Search for the cell housing the specified text and yield its [x, y] center coordinate. 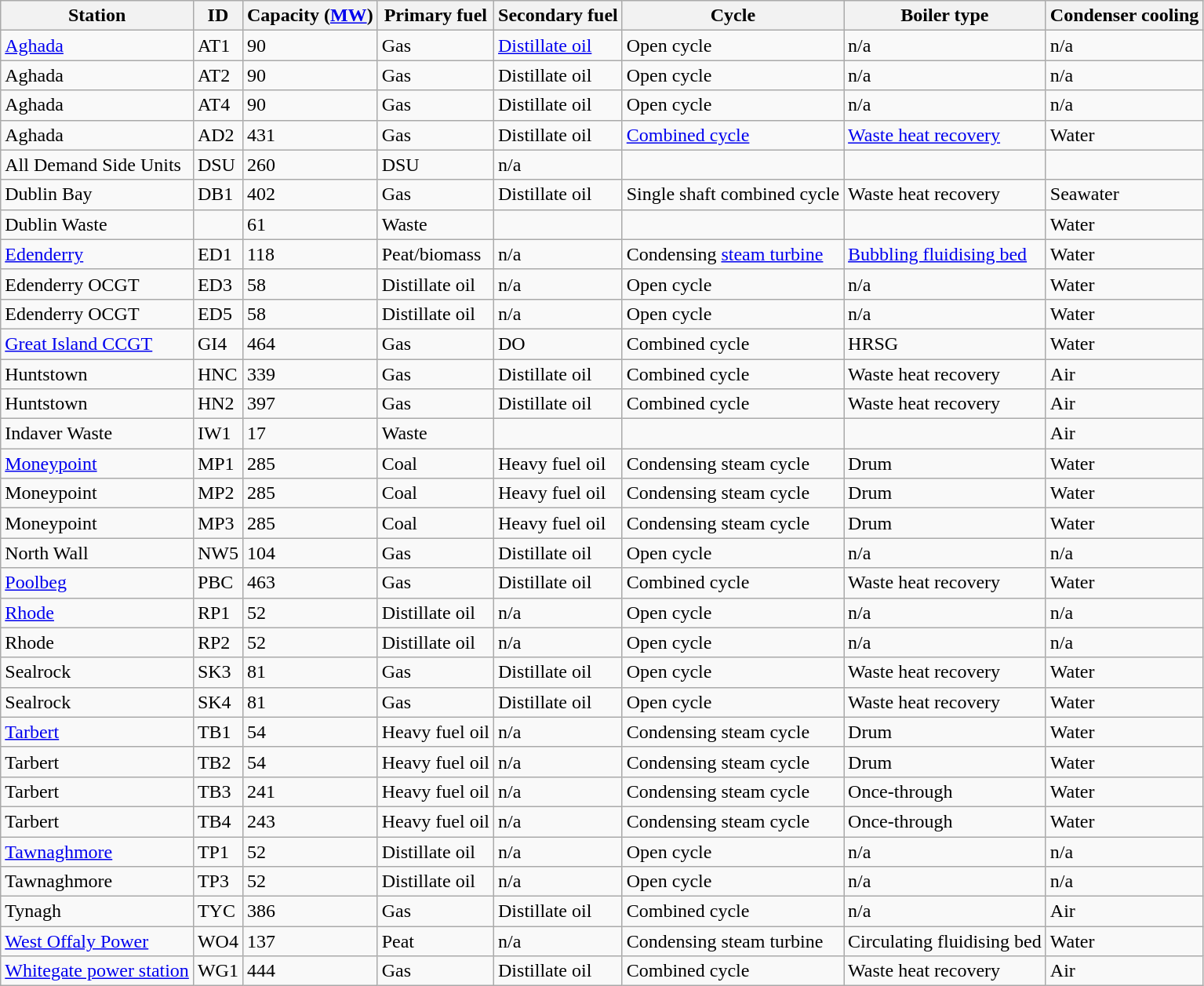
TP1 [218, 851]
Peat [435, 941]
137 [310, 941]
TP3 [218, 882]
MP2 [218, 493]
MP3 [218, 523]
Secondary fuel [558, 16]
HRSG [945, 344]
AT4 [218, 105]
SK3 [218, 672]
Bubbling fluidising bed [945, 254]
444 [310, 971]
AD2 [218, 135]
397 [310, 404]
Circulating fluidising bed [945, 941]
PBC [218, 583]
Edenderry [97, 254]
118 [310, 254]
WO4 [218, 941]
NW5 [218, 553]
AT1 [218, 45]
Seawater [1125, 195]
Whitegate power station [97, 971]
IW1 [218, 434]
Primary fuel [435, 16]
MP1 [218, 464]
Dublin Waste [97, 224]
HNC [218, 374]
243 [310, 821]
TB3 [218, 791]
HN2 [218, 404]
Poolbeg [97, 583]
TB2 [218, 762]
61 [310, 224]
ED3 [218, 284]
TB1 [218, 732]
Tynagh [97, 911]
DO [558, 344]
Peat/biomass [435, 254]
17 [310, 434]
Station [97, 16]
AT2 [218, 75]
241 [310, 791]
464 [310, 344]
Boiler type [945, 16]
RP2 [218, 642]
West Offaly Power [97, 941]
North Wall [97, 553]
104 [310, 553]
402 [310, 195]
431 [310, 135]
GI4 [218, 344]
Indaver Waste [97, 434]
ID [218, 16]
339 [310, 374]
ED5 [218, 314]
RP1 [218, 613]
SK4 [218, 702]
Great Island CCGT [97, 344]
WG1 [218, 971]
260 [310, 165]
TYC [218, 911]
Cycle [733, 16]
TB4 [218, 821]
386 [310, 911]
463 [310, 583]
Single shaft combined cycle [733, 195]
DB1 [218, 195]
Capacity (MW) [310, 16]
Dublin Bay [97, 195]
ED1 [218, 254]
All Demand Side Units [97, 165]
Condenser cooling [1125, 16]
